Determine the [x, y] coordinate at the center of the cell enclosing the given text.  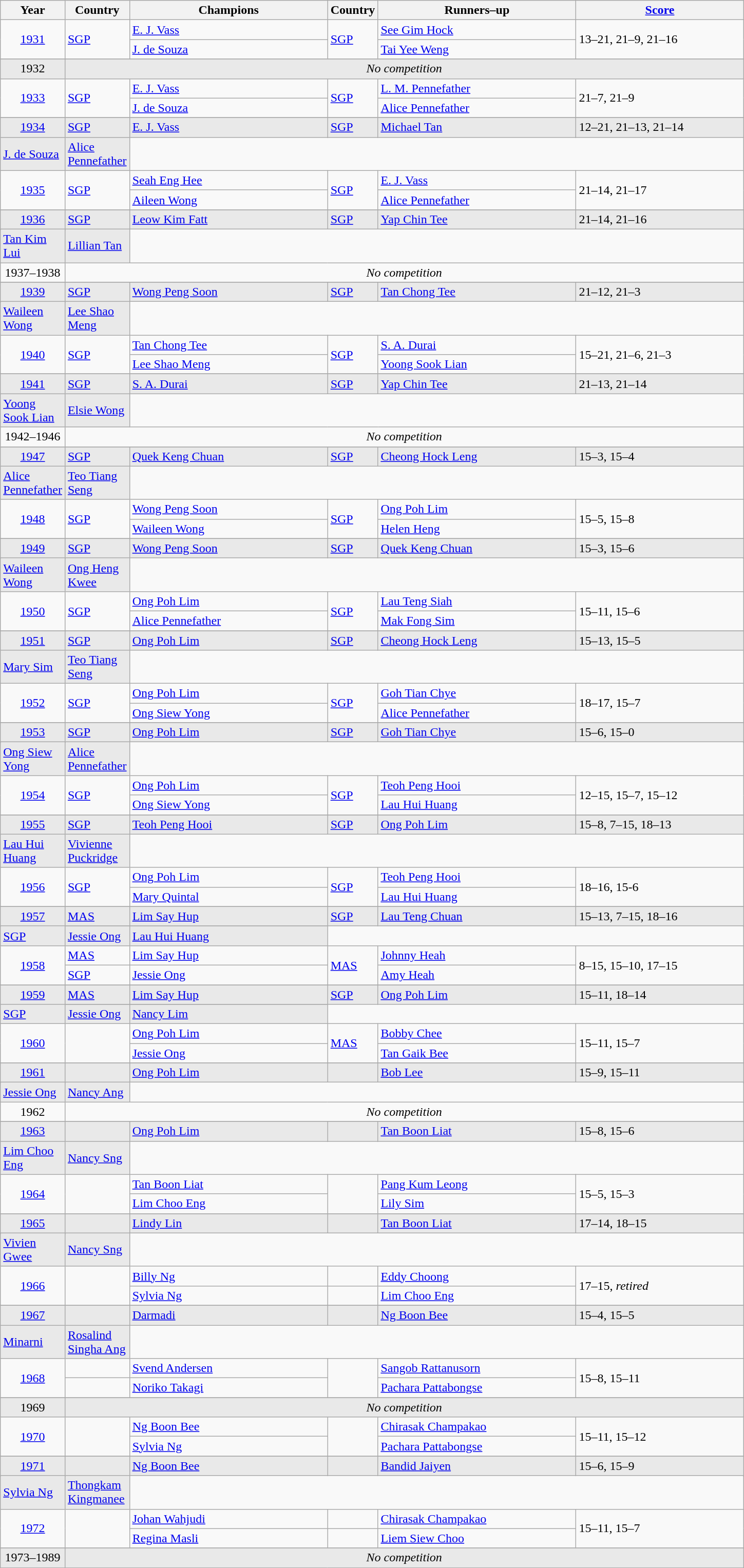
Lau Teng Chuan [477, 916]
1942–1946 [33, 437]
1972 [33, 1528]
1947 [33, 456]
Tan Gaik Bee [477, 1053]
Aileen Wong [228, 200]
1970 [33, 1437]
1956 [33, 887]
Nancy Ang [97, 1092]
15–8, 15–11 [660, 1378]
17–15, retired [660, 1286]
1941 [33, 384]
15–13, 15–5 [660, 640]
1959 [33, 994]
Vivienne Puckridge [97, 851]
Darmadi [228, 1315]
Score [660, 10]
Mary Sim [33, 667]
Tai Yee Weng [477, 49]
21–14, 21–17 [660, 190]
1950 [33, 611]
1968 [33, 1378]
1955 [33, 824]
Leow Kim Fatt [228, 219]
Bandid Jaiyen [477, 1466]
1932 [33, 69]
17–14, 18–15 [660, 1223]
1963 [33, 1131]
Nancy Lim [228, 1014]
Minarni [33, 1342]
21–7, 21–9 [660, 98]
1935 [33, 190]
1931 [33, 40]
Lau Teng Siah [477, 601]
1967 [33, 1315]
1954 [33, 795]
1933 [33, 98]
Michael Tan [477, 127]
Thongkam Kingmanee [97, 1493]
21–13, 21–14 [660, 384]
15–8, 15–6 [660, 1131]
Rosalind Singha Ang [97, 1342]
L. M. Pennefather [477, 88]
Bobby Chee [477, 1034]
1948 [33, 519]
Seah Eng Hee [228, 180]
Johan Wahjudi [228, 1519]
15–6, 15–9 [660, 1466]
Runners–up [477, 10]
Champions [228, 10]
See Gim Hock [477, 30]
Liem Siew Choo [477, 1538]
21–12, 21–3 [660, 292]
Pang Kum Leong [477, 1184]
Noriko Takagi [228, 1388]
1940 [33, 355]
Eddy Choong [477, 1276]
1934 [33, 127]
15–13, 7–15, 18–16 [660, 916]
Lily Sim [477, 1204]
1952 [33, 703]
Billy Ng [228, 1276]
Amy Heah [477, 975]
1958 [33, 965]
8–15, 15–10, 17–15 [660, 965]
12–15, 15–7, 15–12 [660, 795]
15–21, 21–6, 21–3 [660, 355]
1936 [33, 219]
1973–1989 [33, 1558]
1971 [33, 1466]
12–21, 21–13, 21–14 [660, 127]
1949 [33, 548]
21–14, 21–16 [660, 219]
1966 [33, 1286]
1957 [33, 916]
Regina Masli [228, 1538]
15–3, 15–4 [660, 456]
1939 [33, 292]
Mak Fong Sim [477, 621]
Elsie Wong [97, 411]
1969 [33, 1407]
Ong Heng Kwee [97, 575]
15–5, 15–3 [660, 1194]
15–9, 15–11 [660, 1073]
Bob Lee [477, 1073]
18–17, 15–7 [660, 703]
15–4, 15–5 [660, 1315]
Lillian Tan [97, 245]
15–8, 7–15, 18–13 [660, 824]
1953 [33, 732]
15–11, 18–14 [660, 994]
Tan Kim Lui [33, 245]
Lindy Lin [228, 1223]
Year [33, 10]
15–3, 15–6 [660, 548]
15–11, 15–12 [660, 1437]
13–21, 21–9, 21–16 [660, 40]
1965 [33, 1223]
1964 [33, 1194]
Sangob Rattanusorn [477, 1368]
Mary Quintal [228, 897]
15–11, 15–6 [660, 611]
1962 [33, 1112]
Svend Andersen [228, 1368]
1960 [33, 1043]
1961 [33, 1073]
18–16, 15-6 [660, 887]
1951 [33, 640]
Vivien Gwee [33, 1249]
15–5, 15–8 [660, 519]
1937–1938 [33, 273]
Helen Heng [477, 529]
Johnny Heah [477, 955]
15–6, 15–0 [660, 732]
